Capture the cell that displays the provided text and extract its [X, Y] central coordinate. 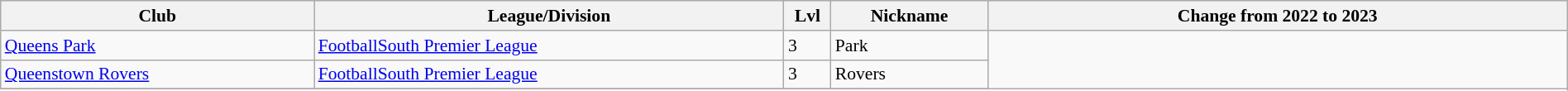
Change from 2022 to 2023 [1277, 16]
Club [157, 16]
Park [910, 45]
Lvl [807, 16]
League/Division [549, 16]
Nickname [910, 16]
Rovers [910, 74]
Queenstown Rovers [157, 74]
Queens Park [157, 45]
